Capture the cell that displays the provided text and extract its (X, Y) central coordinate. 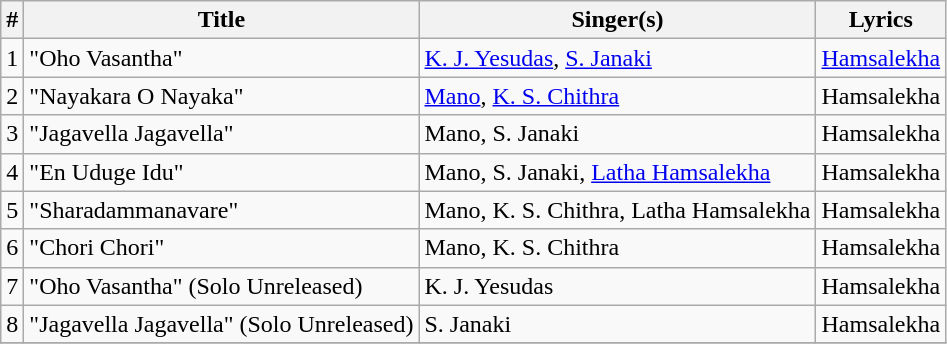
2 (12, 96)
6 (12, 248)
"Oho Vasantha" (222, 58)
"Sharadammanavare" (222, 210)
"Jagavella Jagavella" (Solo Unreleased) (222, 324)
"Oho Vasantha" (Solo Unreleased) (222, 286)
"Chori Chori" (222, 248)
Mano, S. Janaki, Latha Hamsalekha (618, 172)
"En Uduge Idu" (222, 172)
# (12, 20)
1 (12, 58)
Lyrics (881, 20)
3 (12, 134)
Singer(s) (618, 20)
"Nayakara O Nayaka" (222, 96)
5 (12, 210)
8 (12, 324)
4 (12, 172)
K. J. Yesudas (618, 286)
Title (222, 20)
S. Janaki (618, 324)
"Jagavella Jagavella" (222, 134)
Mano, K. S. Chithra, Latha Hamsalekha (618, 210)
K. J. Yesudas, S. Janaki (618, 58)
Mano, S. Janaki (618, 134)
7 (12, 286)
